Output the [x, y] coordinate of the center of the cell containing the given text.  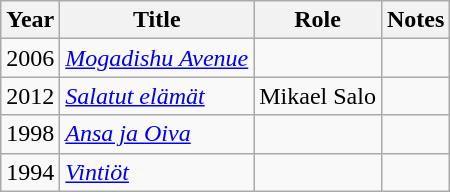
Salatut elämät [157, 96]
Role [318, 20]
2006 [30, 58]
Vintiöt [157, 172]
Title [157, 20]
1998 [30, 134]
Notes [415, 20]
Year [30, 20]
Ansa ja Oiva [157, 134]
2012 [30, 96]
Mogadishu Avenue [157, 58]
Mikael Salo [318, 96]
1994 [30, 172]
